Determine the [x, y] coordinate at the center of the cell enclosing the given text.  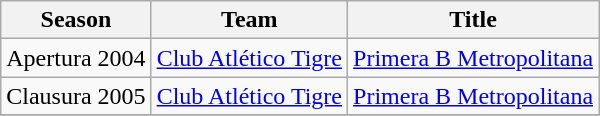
Title [474, 20]
Team [249, 20]
Clausura 2005 [76, 96]
Apertura 2004 [76, 58]
Season [76, 20]
